Locate the cell with the specified text and output its (X, Y) center coordinate. 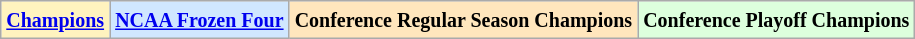
NCAA Frozen Four (200, 20)
Champions (56, 20)
Conference Regular Season Champions (464, 20)
Conference Playoff Champions (776, 20)
